Output the [X, Y] coordinate of the center of the cell containing the given text.  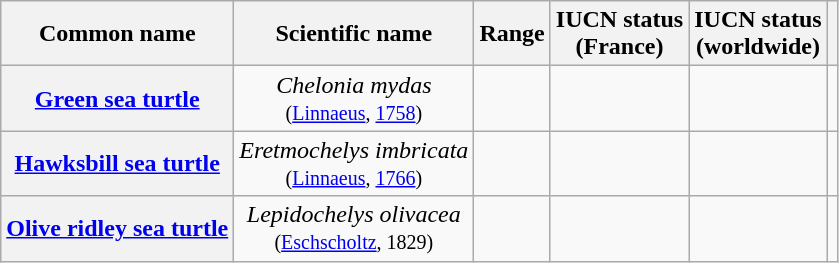
Olive ridley sea turtle [118, 228]
Chelonia mydas(Linnaeus, 1758) [354, 98]
Eretmochelys imbricata(Linnaeus, 1766) [354, 164]
Common name [118, 34]
IUCN status(France) [619, 34]
Scientific name [354, 34]
IUCN status(worldwide) [758, 34]
Hawksbill sea turtle [118, 164]
Lepidochelys olivacea(Eschscholtz, 1829) [354, 228]
Range [512, 34]
Green sea turtle [118, 98]
